Detect which cell encompasses the target text, then output its [X, Y] center coordinate. 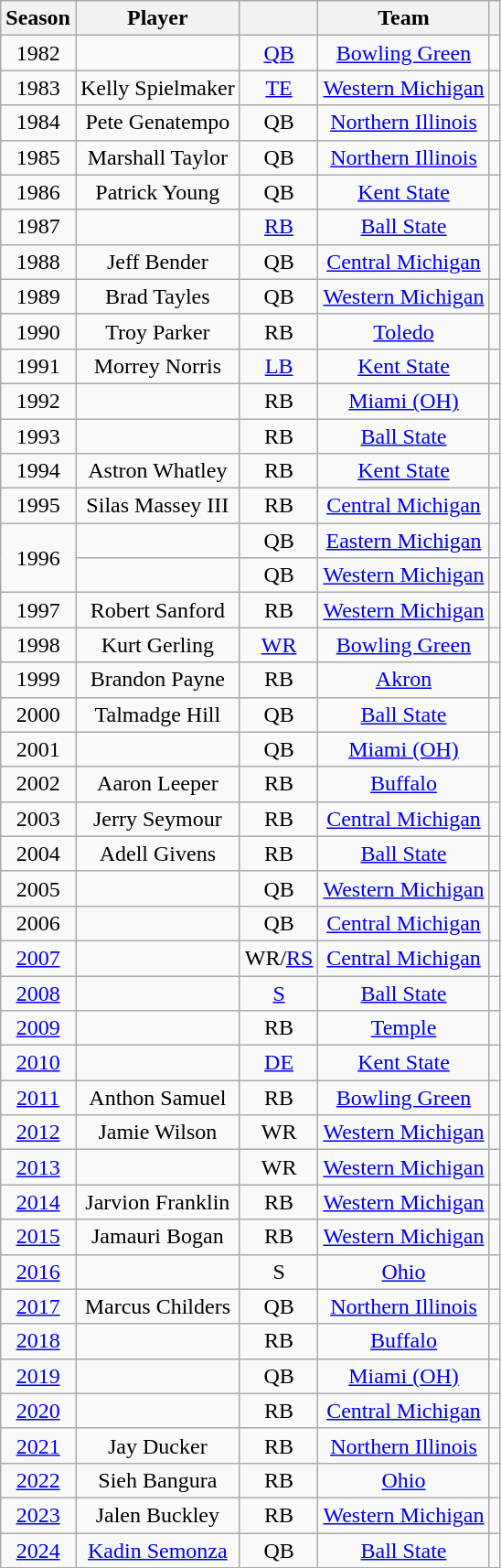
Pete Genatempo [157, 123]
Marshall Taylor [157, 157]
2007 [38, 958]
Sieh Bangura [157, 1480]
Jalen Buckley [157, 1515]
1995 [38, 506]
2015 [38, 1237]
1992 [38, 401]
1997 [38, 610]
2012 [38, 1133]
1986 [38, 192]
Kadin Semonza [157, 1551]
1984 [38, 123]
LB [279, 366]
Patrick Young [157, 192]
Player [157, 18]
1987 [38, 227]
1982 [38, 53]
2002 [38, 784]
Brandon Payne [157, 680]
DE [279, 1063]
Jamauri Bogan [157, 1237]
1983 [38, 88]
2022 [38, 1480]
Temple [404, 1028]
1999 [38, 680]
Silas Massey III [157, 506]
Morrey Norris [157, 366]
Akron [404, 680]
Jerry Seymour [157, 819]
1991 [38, 366]
Marcus Childers [157, 1306]
Jamie Wilson [157, 1133]
2011 [38, 1098]
1993 [38, 436]
Astron Whatley [157, 471]
2000 [38, 714]
2001 [38, 749]
Team [404, 18]
Anthon Samuel [157, 1098]
Kelly Spielmaker [157, 88]
Season [38, 18]
2023 [38, 1515]
1988 [38, 262]
2020 [38, 1411]
2016 [38, 1272]
1985 [38, 157]
Kurt Gerling [157, 645]
Robert Sanford [157, 610]
1989 [38, 296]
2021 [38, 1445]
2019 [38, 1376]
Toledo [404, 331]
Jarvion Franklin [157, 1202]
Eastern Michigan [404, 541]
TE [279, 88]
2005 [38, 888]
1990 [38, 331]
2006 [38, 923]
2013 [38, 1167]
2004 [38, 854]
1998 [38, 645]
2008 [38, 993]
Adell Givens [157, 854]
2010 [38, 1063]
Jeff Bender [157, 262]
Aaron Leeper [157, 784]
2003 [38, 819]
2024 [38, 1551]
Talmadge Hill [157, 714]
Troy Parker [157, 331]
1994 [38, 471]
2018 [38, 1341]
2017 [38, 1306]
Brad Tayles [157, 296]
Jay Ducker [157, 1445]
2014 [38, 1202]
1996 [38, 558]
2009 [38, 1028]
WR/RS [279, 958]
